Return [x, y] of the center of cell containing provided text 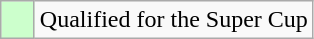
Qualified for the Super Cup [174, 20]
